Determine the [X, Y] coordinate at the center of the cell enclosing the given text.  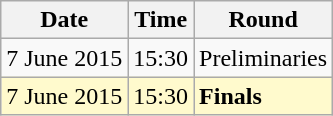
Round [264, 20]
Finals [264, 96]
Preliminaries [264, 58]
Time [161, 20]
Date [64, 20]
